Provide the (X, Y) coordinate of the cell's center where the given text is located.  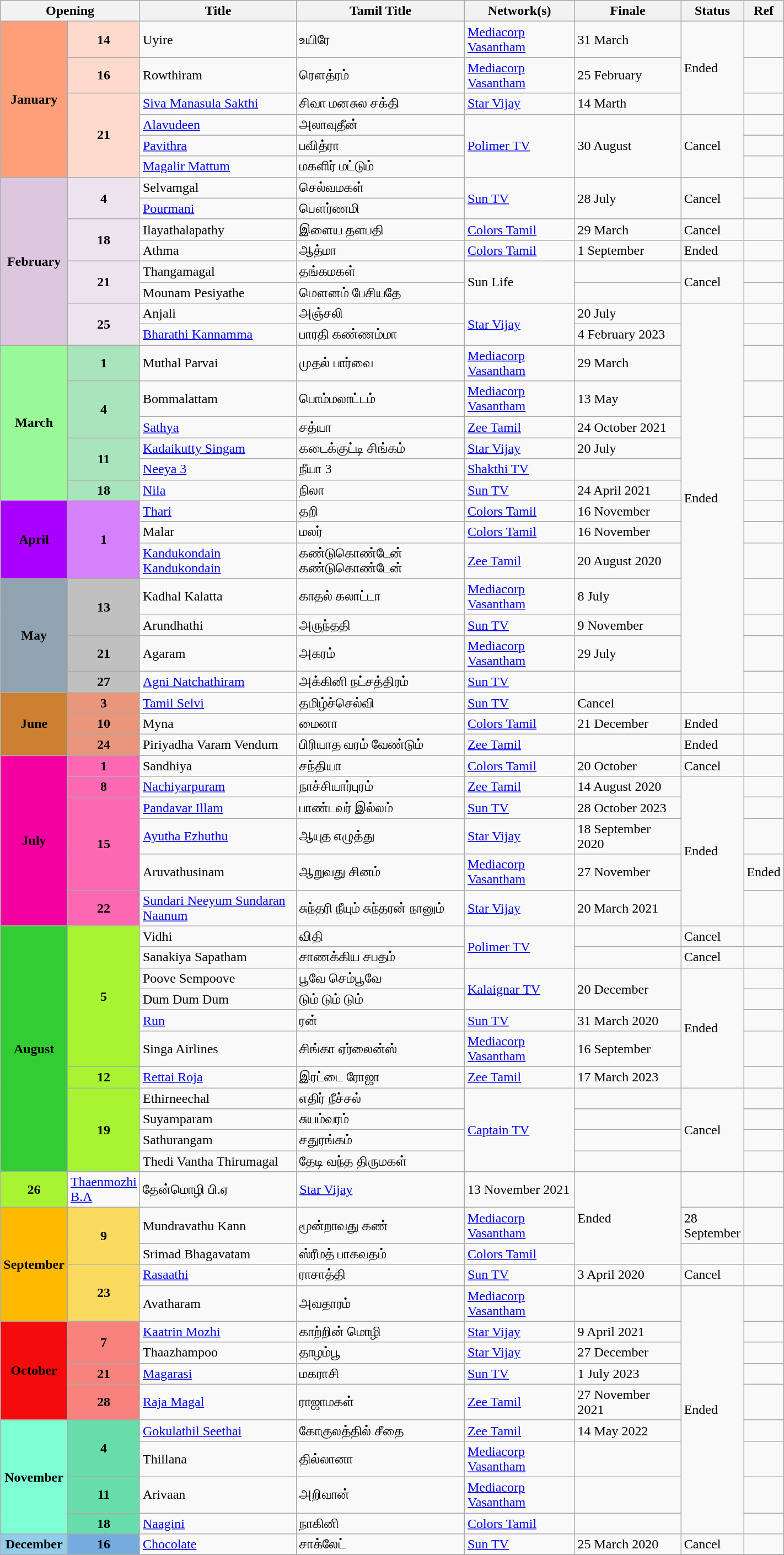
Muthal Parvai (218, 363)
தாழம்பூ (380, 1353)
July (34, 840)
October (34, 1371)
சாக்லேட் (380, 1545)
Kadaikutty Singam (218, 448)
January (34, 99)
ராசாத்தி (380, 1275)
26 (34, 1190)
Mounam Pesiyathe (218, 293)
28 July (627, 198)
மகராசி (380, 1374)
Captain TV (519, 1129)
Sundari Neeyum Sundaran Naanum (218, 908)
1 September (627, 250)
25 (104, 324)
Ref (764, 11)
Athma (218, 250)
Mundravathu Kann (218, 1225)
அறிவான் (380, 1494)
Rasaathi (218, 1275)
ராஜாமகள் (380, 1402)
அக்கினி நட்சத்திரம் (380, 682)
மௌனம் பேசியதே (380, 293)
Anjali (218, 314)
Magarasi (218, 1374)
25 March 2020 (627, 1545)
இரட்டை ரோஜா (380, 1077)
10 (104, 724)
Pourmani (218, 208)
Alavudeen (218, 125)
9 November (627, 625)
நிலா (380, 490)
20 December (627, 989)
27 November (627, 872)
14 August 2020 (627, 787)
21 December (627, 724)
Poove Sempoove (218, 978)
Avatharam (218, 1304)
Pavithra (218, 146)
Network(s) (519, 11)
Thangamagal (218, 271)
Agni Natchathiram (218, 682)
3 April 2020 (627, 1275)
டும் டும் டும் (380, 999)
Bommalattam (218, 399)
13 May (627, 399)
சதுரங்கம் (380, 1140)
24 October 2021 (627, 427)
Run (218, 1020)
சிங்கா ஏர்லைன்ஸ் (380, 1049)
September (34, 1264)
பாண்டவர் இல்லம் (380, 808)
கண்டுகொண்டேன் கண்டுகொண்டேன் (380, 560)
Tamil Selvi (218, 703)
Sathurangam (218, 1140)
28 October 2023 (627, 808)
February (34, 261)
5 (104, 996)
1 July 2023 (627, 1374)
பாரதி கண்ணம்மா (380, 335)
பௌர்ணமி (380, 208)
தில்லானா (380, 1459)
கடைக்குட்டி சிங்கம் (380, 448)
June (34, 724)
எதிர் நீச்சல் (380, 1098)
சாணக்கிய சபதம் (380, 957)
ரன் (380, 1020)
Aruvathusinam (218, 872)
Tamil Title (380, 11)
காற்றின் மொழி (380, 1332)
14 Marth (627, 104)
அலாவுதீன் (380, 125)
Sandhiya (218, 766)
23 (104, 1293)
Chocolate (218, 1545)
27 December (627, 1353)
அகரம் (380, 653)
Magalir Mattum (218, 167)
8 July (627, 597)
Nila (218, 490)
தேடி வந்த திருமகள் (380, 1161)
ஆறுவது சினம் (380, 872)
Thaenmozhi B.A (104, 1190)
3 (104, 703)
April (34, 539)
30 August (627, 146)
Siva Manasula Sakthi (218, 104)
December (34, 1545)
நாகினி (380, 1524)
13 November 2021 (519, 1190)
காதல் கலாட்டா (380, 597)
20 October (627, 766)
August (34, 1049)
4 February 2023 (627, 335)
Uyire (218, 40)
Dum Dum Dum (218, 999)
தறி (380, 511)
Sathya (218, 427)
உயிரே (380, 40)
28 September (712, 1225)
Finale (627, 11)
Arundhathi (218, 625)
9 April 2021 (627, 1332)
14 May 2022 (627, 1430)
மகளிர் மட்டும் (380, 167)
அவதாரம் (380, 1304)
15 (104, 844)
பிரியாத வரம் வேண்டும் (380, 745)
Srimad Bhagavatam (218, 1254)
Agaram (218, 653)
ரௌத்ரம் (380, 75)
Myna (218, 724)
Kalaignar TV (519, 989)
சந்தியா (380, 766)
அஞ்சலி (380, 314)
19 (104, 1129)
27 November 2021 (627, 1402)
நாச்சியார்புரம் (380, 787)
ஆயுத எழுத்து (380, 836)
29 July (627, 653)
Shakthi TV (519, 469)
Nachiyarpuram (218, 787)
ஸ்ரீமத் பாகவதம் (380, 1254)
Thaazhampoo (218, 1353)
27 (104, 682)
Ethirneechal (218, 1098)
பூவே செம்பூவே (380, 978)
Pandavar Illam (218, 808)
20 August 2020 (627, 560)
தேன்மொழி பி.ஏ (218, 1190)
Gokulathil Seethai (218, 1430)
மலர் (380, 532)
Neeya 3 (218, 469)
Ilayathalapathy (218, 229)
25 February (627, 75)
18 September 2020 (627, 836)
20 March 2021 (627, 908)
Thari (218, 511)
மைனா (380, 724)
May (34, 635)
17 March 2023 (627, 1077)
24 (104, 745)
November (34, 1477)
Sun Life (519, 282)
Title (218, 11)
22 (104, 908)
தங்கமகள் (380, 271)
தமிழ்ச்செல்வி (380, 703)
Bharathi Kannamma (218, 335)
31 March 2020 (627, 1020)
சுயம்வரம் (380, 1119)
முதல் பார்வை (380, 363)
8 (104, 787)
Status (712, 11)
செல்வமகள் (380, 187)
Thillana (218, 1459)
விதி (380, 936)
மூன்றாவது கண் (380, 1225)
Vidhi (218, 936)
28 (104, 1402)
31 March (627, 40)
பவித்ரா (380, 146)
கோகுலத்தில் சீதை (380, 1430)
7 (104, 1342)
Ayutha Ezhuthu (218, 836)
Arivaan (218, 1494)
இளைய தளபதி (380, 229)
13 (104, 607)
Kandukondain Kandukondain (218, 560)
12 (104, 1077)
Opening (71, 11)
Thedi Vantha Thirumagal (218, 1161)
பொம்மலாட்டம் (380, 399)
நீயா 3 (380, 469)
March (34, 423)
16 September (627, 1049)
Kaatrin Mozhi (218, 1332)
Rowthiram (218, 75)
சுந்தரி நீயும் சுந்தரன் நானும் (380, 908)
சத்யா (380, 427)
Suyamparam (218, 1119)
சிவா மனசுல சக்தி (380, 104)
Naagini (218, 1524)
14 (104, 40)
Singa Airlines (218, 1049)
Sanakiya Sapatham (218, 957)
Raja Magal (218, 1402)
Piriyadha Varam Vendum (218, 745)
Kadhal Kalatta (218, 597)
Malar (218, 532)
ஆத்மா (380, 250)
அருந்ததி (380, 625)
Selvamgal (218, 187)
24 April 2021 (627, 490)
9 (104, 1236)
Rettai Roja (218, 1077)
